Scan for the cell matching the given text and deliver its [X, Y] coordinate at center. 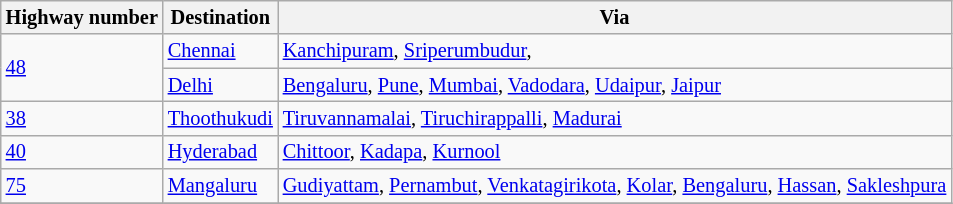
75 [82, 186]
Thoothukudi [220, 118]
Tiruvannamalai, Tiruchirappalli, Madurai [614, 118]
Delhi [220, 85]
40 [82, 152]
Highway number [82, 17]
Gudiyattam, Pernambut, Venkatagirikota, Kolar, Bengaluru, Hassan, Sakleshpura [614, 186]
Bengaluru, Pune, Mumbai, Vadodara, Udaipur, Jaipur [614, 85]
38 [82, 118]
Chittoor, Kadapa, Kurnool [614, 152]
Kanchipuram, Sriperumbudur, [614, 51]
Hyderabad [220, 152]
Via [614, 17]
Chennai [220, 51]
48 [82, 68]
Destination [220, 17]
Mangaluru [220, 186]
